Pinpoint the cell where the given text exists, returning its [X, Y] midpoint coordinate. 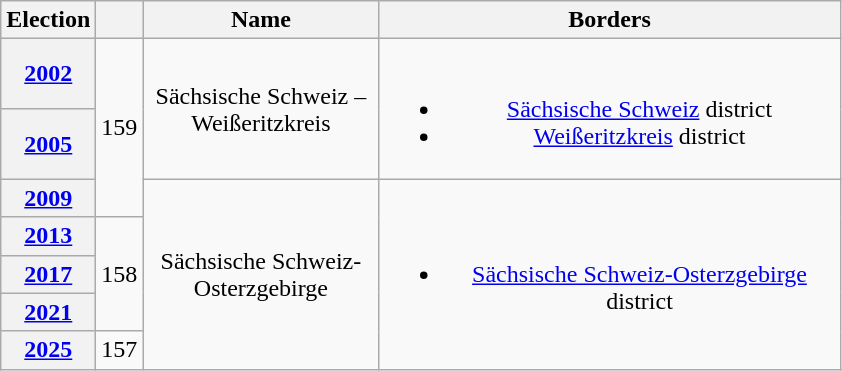
Election [48, 20]
158 [120, 274]
2002 [48, 74]
Name [261, 20]
Borders [610, 20]
2009 [48, 198]
159 [120, 128]
2017 [48, 274]
2021 [48, 312]
Sächsische Schweiz-Osterzgebirge [261, 274]
Sächsische Schweiz-Osterzgebirge district [610, 274]
Sächsische Schweiz districtWeißeritzkreis district [610, 109]
2013 [48, 236]
Sächsische Schweiz – Weißeritzkreis [261, 109]
2025 [48, 350]
157 [120, 350]
2005 [48, 144]
